Return [x, y] of the center of cell containing provided text 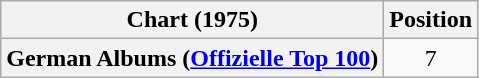
Position [431, 20]
German Albums (Offizielle Top 100) [192, 58]
7 [431, 58]
Chart (1975) [192, 20]
